Search for the cell housing the specified text and yield its (X, Y) center coordinate. 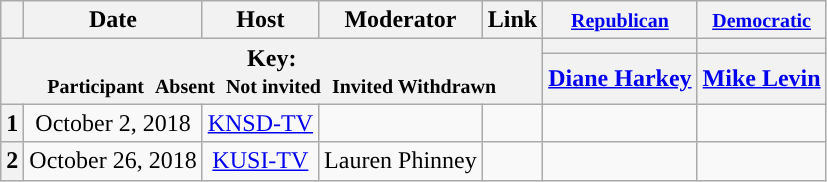
Link (512, 20)
Host (260, 20)
Diane Harkey (620, 78)
Republican (620, 20)
1 (12, 123)
Lauren Phinney (401, 161)
Key: Participant Absent Not invited Invited Withdrawn (272, 72)
Date (113, 20)
October 2, 2018 (113, 123)
Mike Levin (762, 78)
KUSI-TV (260, 161)
October 26, 2018 (113, 161)
Democratic (762, 20)
Moderator (401, 20)
2 (12, 161)
KNSD-TV (260, 123)
